Determine the [X, Y] coordinate at the center of the cell enclosing the given text.  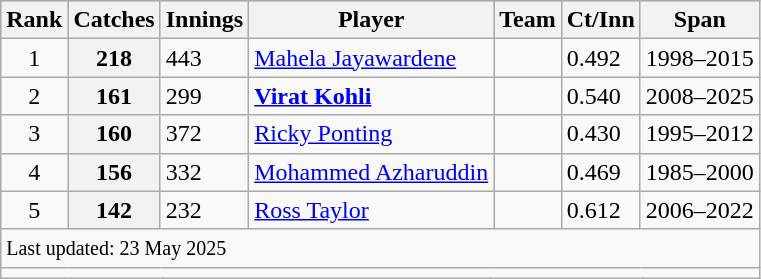
161 [114, 96]
Ross Taylor [372, 210]
2 [34, 96]
332 [204, 172]
Mahela Jayawardene [372, 58]
0.492 [600, 58]
142 [114, 210]
372 [204, 134]
1998–2015 [700, 58]
Catches [114, 20]
Player [372, 20]
1995–2012 [700, 134]
443 [204, 58]
156 [114, 172]
4 [34, 172]
299 [204, 96]
0.430 [600, 134]
232 [204, 210]
5 [34, 210]
Span [700, 20]
0.612 [600, 210]
Ct/Inn [600, 20]
218 [114, 58]
Virat Kohli [372, 96]
Last updated: 23 May 2025 [380, 248]
1985–2000 [700, 172]
0.540 [600, 96]
Rank [34, 20]
Ricky Ponting [372, 134]
Mohammed Azharuddin [372, 172]
2006–2022 [700, 210]
2008–2025 [700, 96]
1 [34, 58]
0.469 [600, 172]
3 [34, 134]
Innings [204, 20]
Team [528, 20]
160 [114, 134]
